Find where the given text appears and provide that cell's center as [x, y] coordinate. 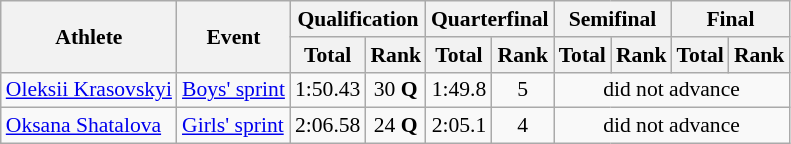
Final [730, 19]
Quarterfinal [490, 19]
Oleksii Krasovskyi [89, 90]
1:49.8 [459, 90]
4 [523, 126]
Girls' sprint [234, 126]
Qualification [358, 19]
Boys' sprint [234, 90]
2:05.1 [459, 126]
Oksana Shatalova [89, 126]
2:06.58 [328, 126]
Athlete [89, 36]
Event [234, 36]
24 Q [396, 126]
5 [523, 90]
Semifinal [613, 19]
1:50.43 [328, 90]
30 Q [396, 90]
